Search for the cell housing the specified text and yield its [x, y] center coordinate. 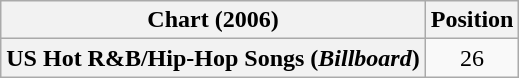
Position [472, 20]
Chart (2006) [213, 20]
26 [472, 58]
US Hot R&B/Hip-Hop Songs (Billboard) [213, 58]
